Determine the (x, y) coordinate at the center of the cell enclosing the given text.  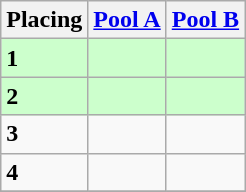
Pool B (205, 20)
1 (44, 58)
4 (44, 172)
2 (44, 96)
Pool A (127, 20)
3 (44, 134)
Placing (44, 20)
